Return [X, Y] of the center of cell containing provided text 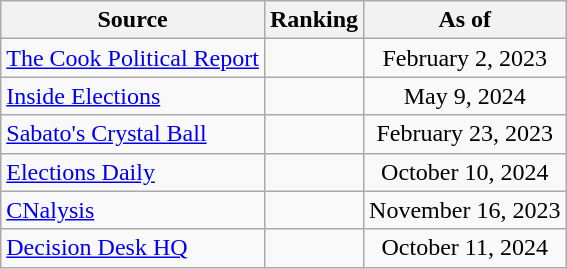
Decision Desk HQ [133, 248]
November 16, 2023 [465, 210]
February 2, 2023 [465, 58]
The Cook Political Report [133, 58]
As of [465, 20]
CNalysis [133, 210]
Source [133, 20]
Elections Daily [133, 172]
Ranking [314, 20]
Inside Elections [133, 96]
February 23, 2023 [465, 134]
Sabato's Crystal Ball [133, 134]
October 10, 2024 [465, 172]
May 9, 2024 [465, 96]
October 11, 2024 [465, 248]
